Extract the (X, Y) coordinate from the center of the cell holding the provided text.  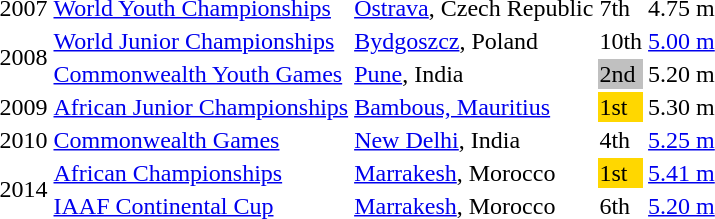
10th (621, 41)
Bambous, Mauritius (474, 107)
World Junior Championships (201, 41)
Bydgoszcz, Poland (474, 41)
4th (621, 140)
New Delhi, India (474, 140)
Commonwealth Youth Games (201, 74)
2nd (621, 74)
Pune, India (474, 74)
African Junior Championships (201, 107)
Commonwealth Games (201, 140)
Marrakesh, Morocco (474, 173)
African Championships (201, 173)
